Extract the [X, Y] coordinate from the center of the cell holding the provided text.  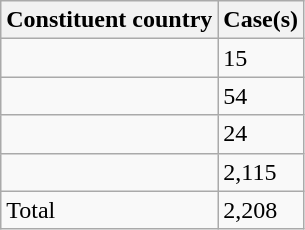
54 [261, 96]
Total [110, 210]
2,115 [261, 172]
Case(s) [261, 20]
15 [261, 58]
2,208 [261, 210]
Constituent country [110, 20]
24 [261, 134]
